Search for the cell housing the specified text and yield its (X, Y) center coordinate. 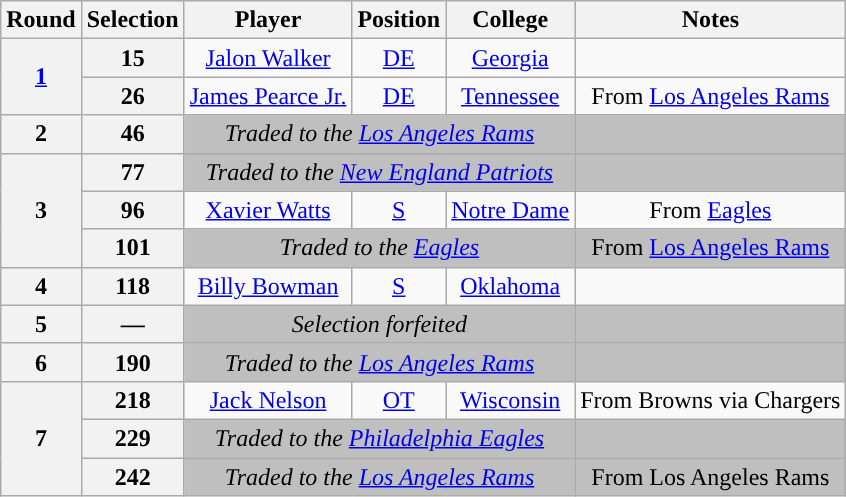
Selection forfeited (379, 324)
Xavier Watts (268, 210)
OT (399, 400)
77 (132, 172)
4 (41, 286)
26 (132, 96)
7 (41, 438)
Oklahoma (510, 286)
Wisconsin (510, 400)
3 (41, 210)
James Pearce Jr. (268, 96)
Georgia (510, 58)
218 (132, 400)
Position (399, 20)
Traded to the New England Patriots (379, 172)
1 (41, 77)
5 (41, 324)
Traded to the Philadelphia Eagles (379, 438)
Selection (132, 20)
Billy Bowman (268, 286)
229 (132, 438)
Jalon Walker (268, 58)
Player (268, 20)
College (510, 20)
101 (132, 248)
6 (41, 362)
Notes (710, 20)
96 (132, 210)
15 (132, 58)
2 (41, 134)
46 (132, 134)
190 (132, 362)
242 (132, 477)
Tennessee (510, 96)
— (132, 324)
From Eagles (710, 210)
From Browns via Chargers (710, 400)
Round (41, 20)
118 (132, 286)
Traded to the Eagles (379, 248)
Notre Dame (510, 210)
Jack Nelson (268, 400)
